Return the [x, y] coordinate for the center point of the cell that contains the specified text.  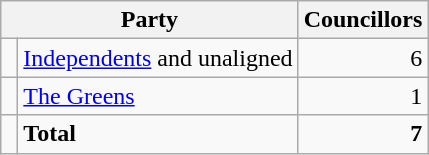
6 [363, 58]
Party [150, 20]
Total [158, 134]
Councillors [363, 20]
7 [363, 134]
1 [363, 96]
The Greens [158, 96]
Independents and unaligned [158, 58]
